Detect which cell encompasses the target text, then output its (x, y) center coordinate. 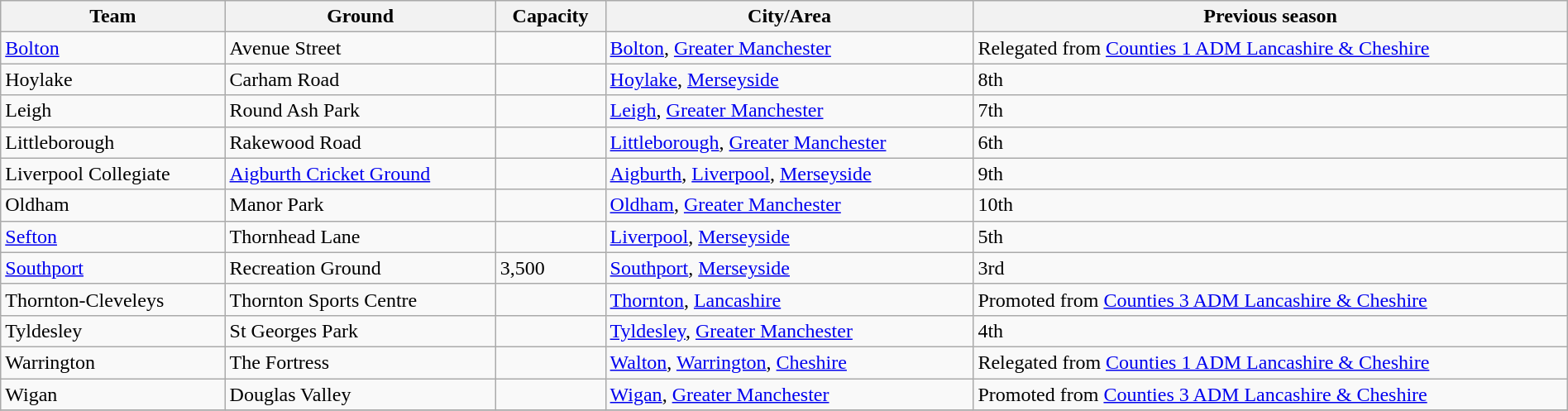
Oldham (112, 205)
Littleborough (112, 142)
Oldham, Greater Manchester (789, 205)
Leigh (112, 111)
Thornton Sports Centre (361, 299)
Tyldesley, Greater Manchester (789, 331)
The Fortress (361, 362)
Southport (112, 268)
Hoylake (112, 79)
10th (1270, 205)
Tyldesley (112, 331)
Team (112, 17)
Thornton, Lancashire (789, 299)
Manor Park (361, 205)
Littleborough, Greater Manchester (789, 142)
3rd (1270, 268)
Sefton (112, 237)
Aigburth, Liverpool, Merseyside (789, 174)
City/Area (789, 17)
Liverpool Collegiate (112, 174)
Ground (361, 17)
Recreation Ground (361, 268)
Capacity (551, 17)
Avenue Street (361, 48)
3,500 (551, 268)
Wigan (112, 394)
Thornhead Lane (361, 237)
Leigh, Greater Manchester (789, 111)
Bolton (112, 48)
Liverpool, Merseyside (789, 237)
Warrington (112, 362)
St Georges Park (361, 331)
Thornton-Cleveleys (112, 299)
Bolton, Greater Manchester (789, 48)
Douglas Valley (361, 394)
6th (1270, 142)
9th (1270, 174)
5th (1270, 237)
Carham Road (361, 79)
7th (1270, 111)
8th (1270, 79)
Wigan, Greater Manchester (789, 394)
Walton, Warrington, Cheshire (789, 362)
Rakewood Road (361, 142)
Southport, Merseyside (789, 268)
Aigburth Cricket Ground (361, 174)
4th (1270, 331)
Round Ash Park (361, 111)
Hoylake, Merseyside (789, 79)
Previous season (1270, 17)
